Pinpoint the cell where the given text exists, returning its (X, Y) midpoint coordinate. 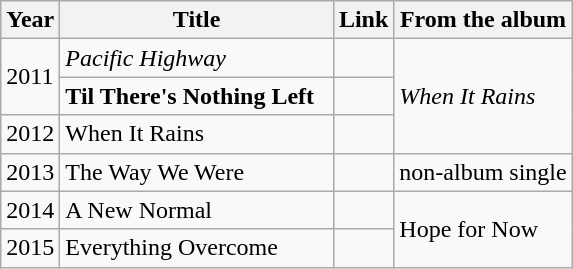
Everything Overcome (197, 248)
Pacific Highway (197, 58)
2011 (30, 77)
Title (197, 20)
Year (30, 20)
2015 (30, 248)
Link (363, 20)
The Way We Were (197, 172)
A New Normal (197, 210)
Til There's Nothing Left (197, 96)
2013 (30, 172)
2014 (30, 210)
2012 (30, 134)
Hope for Now (483, 229)
From the album (483, 20)
non-album single (483, 172)
